Find where the given text appears and provide that cell's center as [x, y] coordinate. 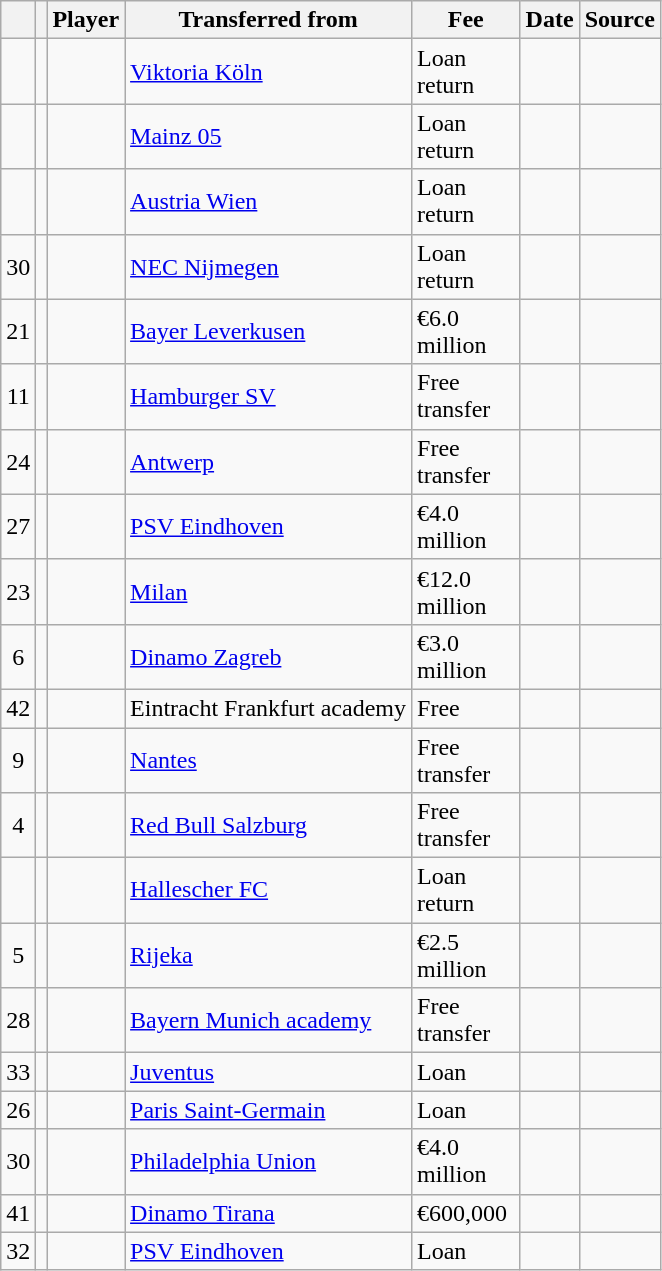
Antwerp [268, 462]
Philadelphia Union [268, 1162]
Bayer Leverkusen [268, 332]
11 [18, 396]
Hallescher FC [268, 890]
Viktoria Köln [268, 72]
Rijeka [268, 956]
€600,000 [466, 1213]
Nantes [268, 760]
26 [18, 1110]
33 [18, 1072]
4 [18, 826]
Milan [268, 592]
€12.0 million [466, 592]
Red Bull Salzburg [268, 826]
Bayern Munich academy [268, 1020]
Paris Saint-Germain [268, 1110]
42 [18, 708]
€3.0 million [466, 656]
Eintracht Frankfurt academy [268, 708]
27 [18, 526]
Date [550, 20]
€2.5 million [466, 956]
Fee [466, 20]
28 [18, 1020]
€6.0 million [466, 332]
21 [18, 332]
6 [18, 656]
5 [18, 956]
Mainz 05 [268, 136]
9 [18, 760]
Hamburger SV [268, 396]
Player [86, 20]
Juventus [268, 1072]
Dinamo Tirana [268, 1213]
Source [620, 20]
23 [18, 592]
Free [466, 708]
Austria Wien [268, 202]
41 [18, 1213]
NEC Nijmegen [268, 266]
32 [18, 1251]
24 [18, 462]
Transferred from [268, 20]
Dinamo Zagreb [268, 656]
